Output the (X, Y) coordinate of the center of the cell containing the given text.  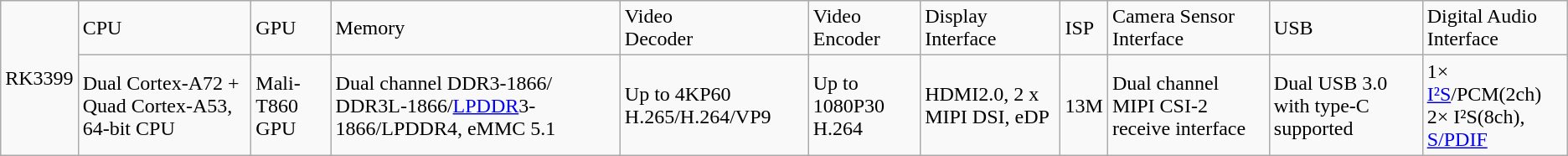
Digital Audio Interface (1494, 29)
VideoDecoder (714, 29)
Dual channel DDR3-1866/ DDR3L-1866/LPDDR3-1866/LPDDR4, eMMC 5.1 (476, 106)
Display Interface (990, 29)
Up to 4KP60 H.265/H.264/VP9 (714, 106)
Mali-T860 GPU (291, 106)
Up to 1080P30 H.264 (864, 106)
Camera Sensor Interface (1188, 29)
ISP (1084, 29)
CPU (164, 29)
13M (1084, 106)
RK3399 (39, 78)
GPU (291, 29)
HDMI2.0, 2 x MIPI DSI, eDP (990, 106)
Dual USB 3.0 with type-C supported (1345, 106)
Memory (476, 29)
Dual channel MIPI CSI-2 receive interface (1188, 106)
1× I²S/PCM(2ch)2× I²S(8ch), S/PDIF (1494, 106)
Video Encoder (864, 29)
Dual Cortex-A72 + Quad Cortex-A53, 64-bit CPU (164, 106)
USB (1345, 29)
